Scan for the cell matching the given text and deliver its (x, y) coordinate at center. 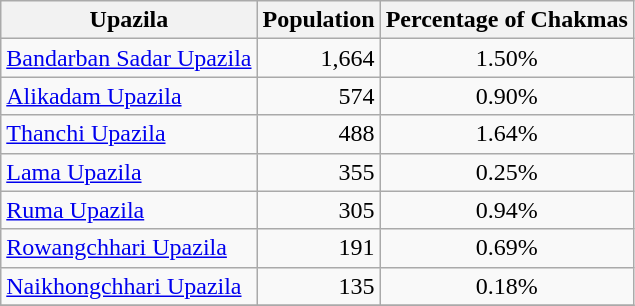
0.69% (506, 248)
1.50% (506, 58)
Bandarban Sadar Upazila (129, 58)
135 (318, 286)
Alikadam Upazila (129, 96)
488 (318, 134)
Ruma Upazila (129, 210)
1,664 (318, 58)
Thanchi Upazila (129, 134)
0.18% (506, 286)
Naikhongchhari Upazila (129, 286)
355 (318, 172)
0.25% (506, 172)
Population (318, 20)
574 (318, 96)
0.94% (506, 210)
Percentage of Chakmas (506, 20)
Rowangchhari Upazila (129, 248)
191 (318, 248)
0.90% (506, 96)
Upazila (129, 20)
Lama Upazila (129, 172)
1.64% (506, 134)
305 (318, 210)
